Determine the [X, Y] coordinate at the center of the cell enclosing the given text.  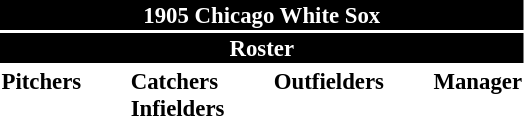
Roster [262, 48]
1905 Chicago White Sox [262, 15]
